Locate the cell with the specified text and output its (x, y) center coordinate. 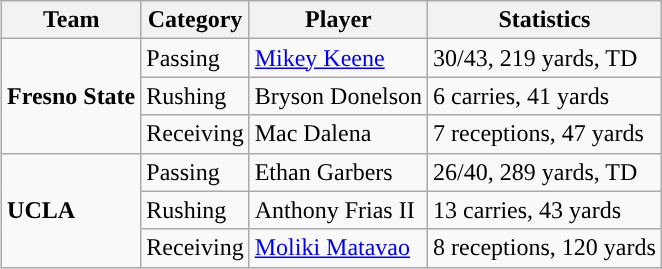
30/43, 219 yards, TD (545, 58)
Bryson Donelson (338, 96)
13 carries, 43 yards (545, 210)
Mac Dalena (338, 134)
UCLA (72, 210)
Player (338, 20)
Fresno State (72, 96)
Category (195, 20)
6 carries, 41 yards (545, 96)
7 receptions, 47 yards (545, 134)
Moliki Matavao (338, 248)
Ethan Garbers (338, 172)
Mikey Keene (338, 58)
Anthony Frias II (338, 210)
Team (72, 20)
26/40, 289 yards, TD (545, 172)
Statistics (545, 20)
8 receptions, 120 yards (545, 248)
